Output the (X, Y) coordinate of the center of the cell containing the given text.  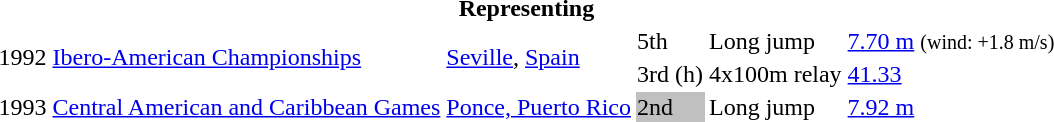
Ibero-American Championships (246, 58)
2nd (670, 107)
3rd (h) (670, 74)
4x100m relay (775, 74)
Central American and Caribbean Games (246, 107)
Ponce, Puerto Rico (539, 107)
Seville, Spain (539, 58)
5th (670, 41)
